Find where the given text appears and provide that cell's center as (x, y) coordinate. 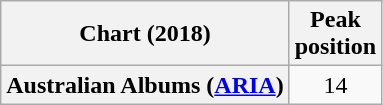
Peak position (335, 34)
14 (335, 85)
Australian Albums (ARIA) (145, 85)
Chart (2018) (145, 34)
